For the text-containing cell, return its midpoint in (x, y) coordinate format. 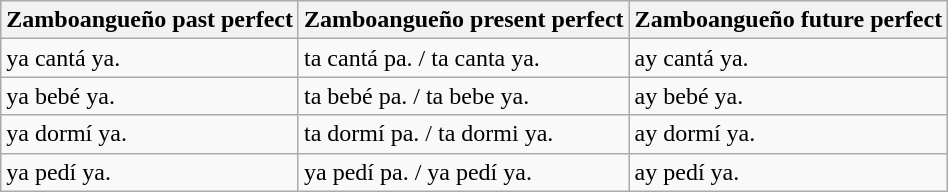
Zamboangueño past perfect (150, 20)
ya bebé ya. (150, 96)
Zamboangueño future perfect (788, 20)
ya pedí ya. (150, 172)
ta cantá pa. / ta canta ya. (464, 58)
ay cantá ya. (788, 58)
ya dormí ya. (150, 134)
ay pedí ya. (788, 172)
ay bebé ya. (788, 96)
ay dormí ya. (788, 134)
ta bebé pa. / ta bebe ya. (464, 96)
ya pedí pa. / ya pedí ya. (464, 172)
Zamboangueño present perfect (464, 20)
ta dormí pa. / ta dormi ya. (464, 134)
ya cantá ya. (150, 58)
